Find where the given text appears and provide that cell's center as [X, Y] coordinate. 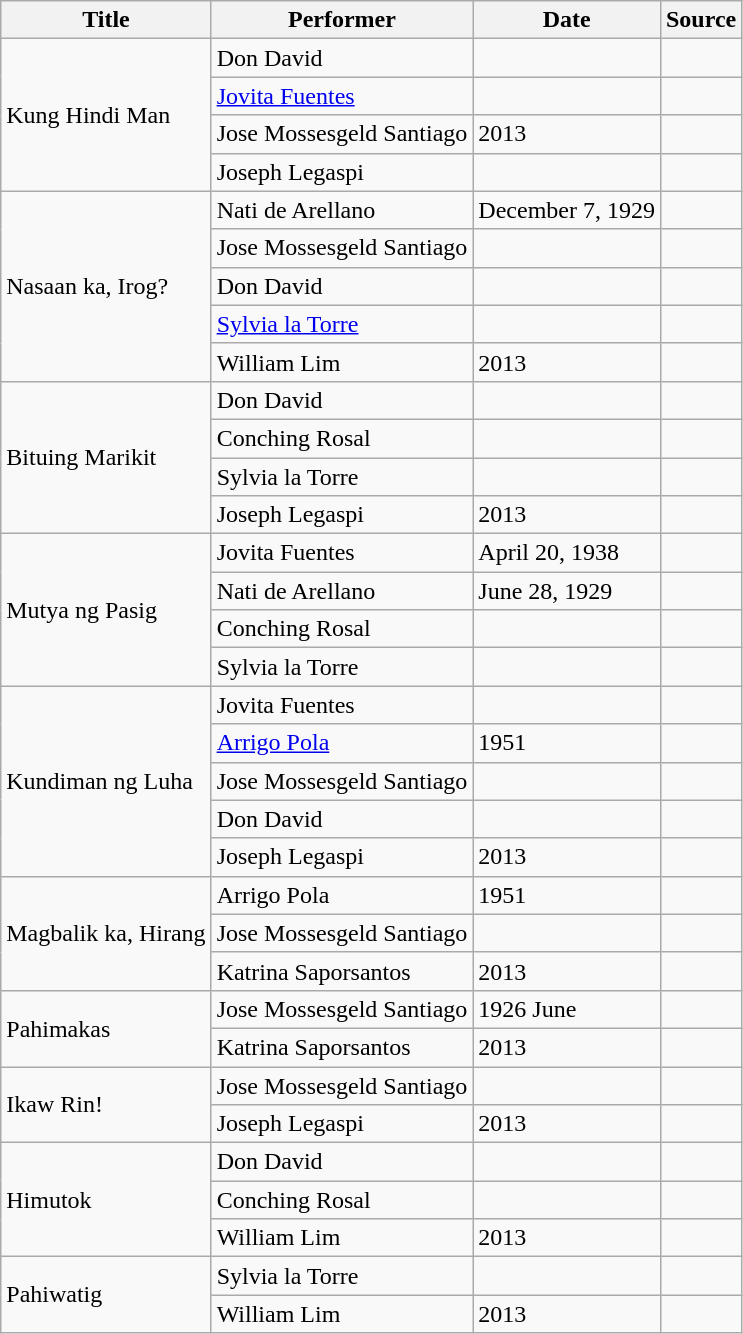
Title [106, 20]
Performer [342, 20]
Bituing Marikit [106, 457]
1926 June [567, 1009]
Pahimakas [106, 1028]
Himutok [106, 1200]
April 20, 1938 [567, 553]
Pahiwatig [106, 1295]
June 28, 1929 [567, 591]
Magbalik ka, Hirang [106, 933]
December 7, 1929 [567, 210]
Ikaw Rin! [106, 1104]
Nasaan ka, Irog? [106, 286]
Mutya ng Pasig [106, 610]
Kundiman ng Luha [106, 781]
Date [567, 20]
Source [700, 20]
Kung Hindi Man [106, 115]
